Provide the [X, Y] coordinate of the cell's center where the given text is located.  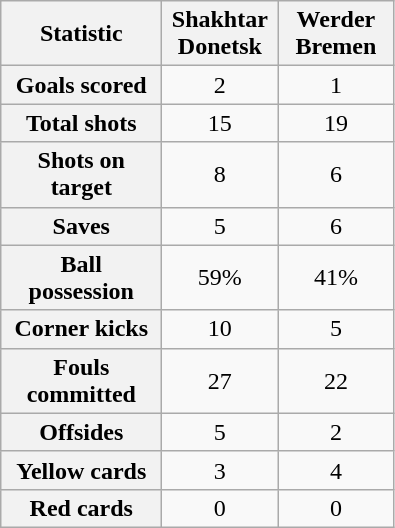
Corner kicks [82, 329]
3 [220, 470]
Offsides [82, 432]
Fouls committed [82, 380]
10 [220, 329]
27 [220, 380]
Total shots [82, 123]
15 [220, 123]
19 [336, 123]
Shakhtar Donetsk [220, 34]
Shots on target [82, 174]
41% [336, 278]
22 [336, 380]
1 [336, 85]
8 [220, 174]
Saves [82, 226]
Goals scored [82, 85]
Statistic [82, 34]
4 [336, 470]
Yellow cards [82, 470]
Ball possession [82, 278]
Red cards [82, 508]
59% [220, 278]
Werder Bremen [336, 34]
